From the cell containing the given text, extract its center point as (x, y) coordinate. 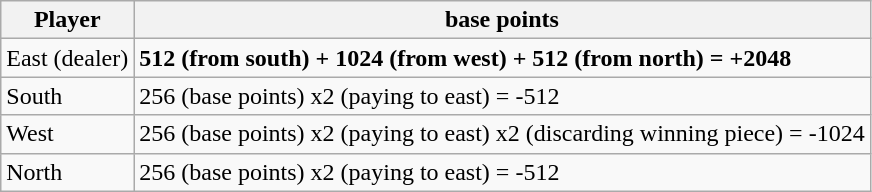
512 (from south) + 1024 (from west) + 512 (from north) = +2048 (502, 58)
256 (base points) x2 (paying to east) x2 (discarding winning piece) = -1024 (502, 134)
North (68, 172)
base points (502, 20)
Player (68, 20)
East (dealer) (68, 58)
West (68, 134)
South (68, 96)
